Identify which cell holds the provided text, then report its (X, Y) central coordinate. 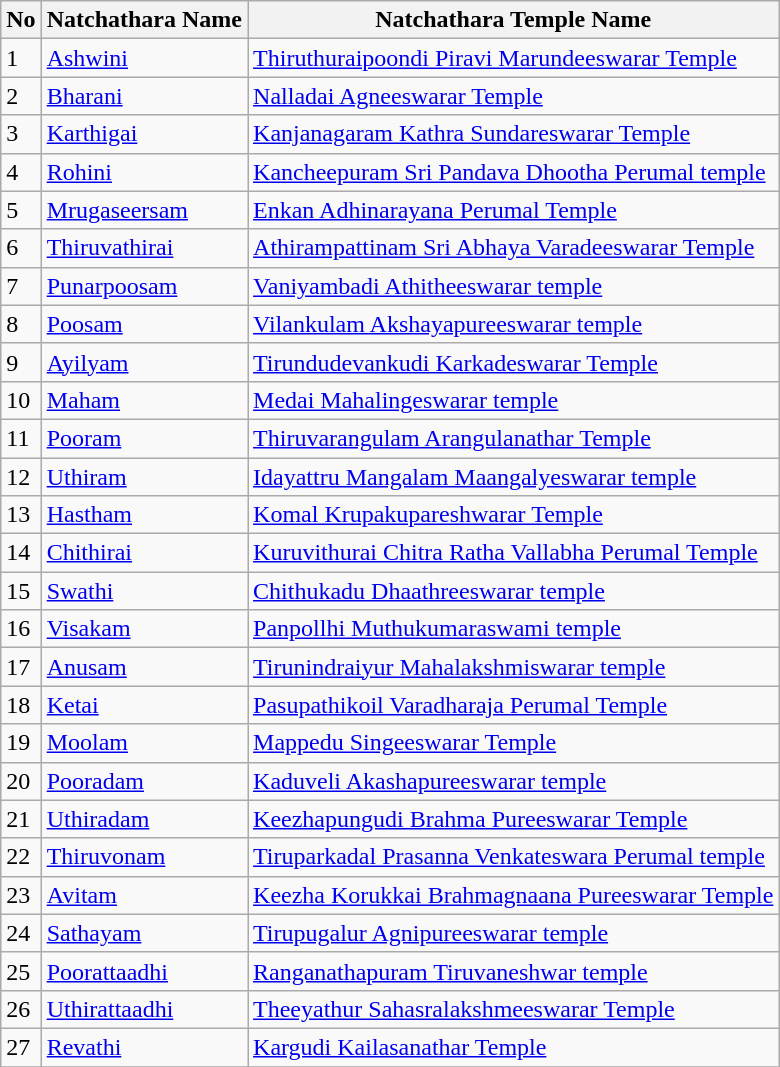
Avitam (144, 895)
Visakam (144, 629)
Kanjanagaram Kathra Sundareswarar Temple (514, 134)
Idayattru Mangalam Maangalyeswarar temple (514, 477)
Kargudi Kailasanathar Temple (514, 1047)
27 (21, 1047)
11 (21, 438)
Theeyathur Sahasralakshmeeswarar Temple (514, 1009)
17 (21, 667)
Uthirattaadhi (144, 1009)
Nalladai Agneeswarar Temple (514, 96)
Punarpoosam (144, 286)
Kuruvithurai Chitra Ratha Vallabha Perumal Temple (514, 553)
Thiruvarangulam Arangulanathar Temple (514, 438)
18 (21, 705)
Anusam (144, 667)
Ayilyam (144, 362)
3 (21, 134)
23 (21, 895)
22 (21, 857)
2 (21, 96)
4 (21, 172)
16 (21, 629)
Swathi (144, 591)
Sathayam (144, 933)
Uthiradam (144, 819)
Rohini (144, 172)
Vaniyambadi Athitheeswarar temple (514, 286)
5 (21, 210)
Panpollhi Muthukumaraswami temple (514, 629)
Keezhapungudi Brahma Pureeswarar Temple (514, 819)
1 (21, 58)
Thiruvonam (144, 857)
Enkan Adhinarayana Perumal Temple (514, 210)
Poosam (144, 324)
Ashwini (144, 58)
Tirundudevankudi Karkadeswarar Temple (514, 362)
Tiruparkadal Prasanna Venkateswara Perumal temple (514, 857)
Hastham (144, 515)
Natchathara Temple Name (514, 20)
6 (21, 248)
24 (21, 933)
Kaduveli Akashapureeswarar temple (514, 781)
Tirunindraiyur Mahalakshmiswarar temple (514, 667)
10 (21, 400)
Keezha Korukkai Brahmagnaana Pureeswarar Temple (514, 895)
Chithukadu Dhaathreeswarar temple (514, 591)
Athirampattinam Sri Abhaya Varadeeswarar Temple (514, 248)
9 (21, 362)
14 (21, 553)
8 (21, 324)
15 (21, 591)
Vilankulam Akshayapureeswarar temple (514, 324)
Tirupugalur Agnipureeswarar temple (514, 933)
Pooradam (144, 781)
20 (21, 781)
Karthigai (144, 134)
Ketai (144, 705)
Medai Mahalingeswarar temple (514, 400)
Mrugaseersam (144, 210)
Kancheepuram Sri Pandava Dhootha Perumal temple (514, 172)
Natchathara Name (144, 20)
Pooram (144, 438)
12 (21, 477)
Ranganathapuram Tiruvaneshwar temple (514, 971)
Maham (144, 400)
Pasupathikoil Varadharaja Perumal Temple (514, 705)
7 (21, 286)
25 (21, 971)
No (21, 20)
Thiruvathirai (144, 248)
Uthiram (144, 477)
Komal Krupakupareshwarar Temple (514, 515)
Chithirai (144, 553)
13 (21, 515)
Bharani (144, 96)
Poorattaadhi (144, 971)
Revathi (144, 1047)
Moolam (144, 743)
26 (21, 1009)
21 (21, 819)
19 (21, 743)
Mappedu Singeeswarar Temple (514, 743)
Thiruthuraipoondi Piravi Marundeeswarar Temple (514, 58)
